Identify which cell holds the provided text, then report its (x, y) central coordinate. 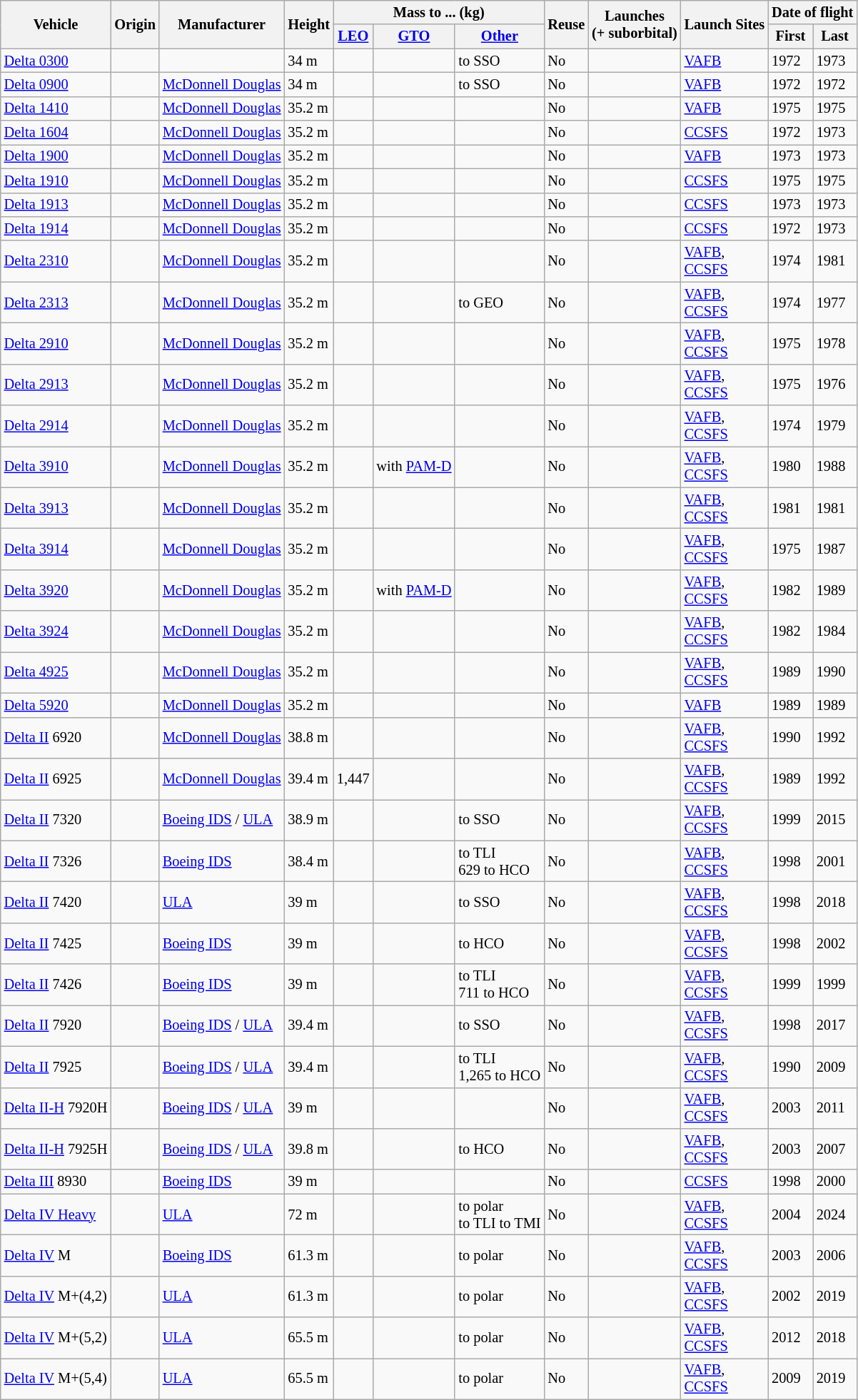
LEO (353, 36)
Delta II 7925 (56, 1067)
to TLI711 to HCO (500, 985)
Delta 2310 (56, 261)
1,447 (353, 778)
Delta 2313 (56, 303)
Delta II 7326 (56, 861)
Delta II 6925 (56, 778)
Delta IV M (56, 1255)
Delta III 8930 (56, 1182)
Height (308, 24)
GTO (414, 36)
2012 (791, 1338)
38.8 m (308, 738)
Delta IV M+(4,2) (56, 1297)
Delta IV Heavy (56, 1214)
2017 (835, 1025)
Delta 1910 (56, 181)
1988 (835, 467)
Mass to ... (kg) (438, 12)
Delta II 7920 (56, 1025)
Delta 0300 (56, 61)
Manufacturer (222, 24)
Delta IV M+(5,4) (56, 1379)
Delta 4925 (56, 672)
Other (500, 36)
1987 (835, 549)
to polar to TLI to TMI (500, 1214)
Delta 5920 (56, 705)
Delta II 6920 (56, 738)
Launches(+ suborbital) (634, 24)
Delta II-H 7920H (56, 1108)
2000 (835, 1182)
1984 (835, 631)
Delta 3910 (56, 467)
Delta II 7426 (56, 985)
Delta IV M+(5,2) (56, 1338)
1980 (791, 467)
Last (835, 36)
to TLI629 to HCO (500, 861)
2015 (835, 820)
Delta 3913 (56, 508)
1978 (835, 343)
1976 (835, 385)
38.9 m (308, 820)
Delta 1410 (56, 108)
Delta II-H 7925H (56, 1149)
Delta 2913 (56, 385)
Delta 3924 (56, 631)
Delta 3914 (56, 549)
72 m (308, 1214)
to TLI1,265 to HCO (500, 1067)
Delta 1604 (56, 133)
Delta II 7320 (56, 820)
Reuse (566, 24)
Date of flight (812, 12)
Delta 2910 (56, 343)
1977 (835, 303)
38.4 m (308, 861)
Delta 1914 (56, 228)
2001 (835, 861)
39.8 m (308, 1149)
Delta 2914 (56, 426)
Delta 0900 (56, 84)
2004 (791, 1214)
First (791, 36)
Origin (134, 24)
1979 (835, 426)
Delta 1913 (56, 205)
Delta 3920 (56, 590)
2006 (835, 1255)
Delta II 7420 (56, 902)
Vehicle (56, 24)
2024 (835, 1214)
2011 (835, 1108)
Delta II 7425 (56, 943)
2007 (835, 1149)
to GEO (500, 303)
Delta 1900 (56, 156)
Launch Sites (725, 24)
